Locate the cell with the specified text and output its (X, Y) center coordinate. 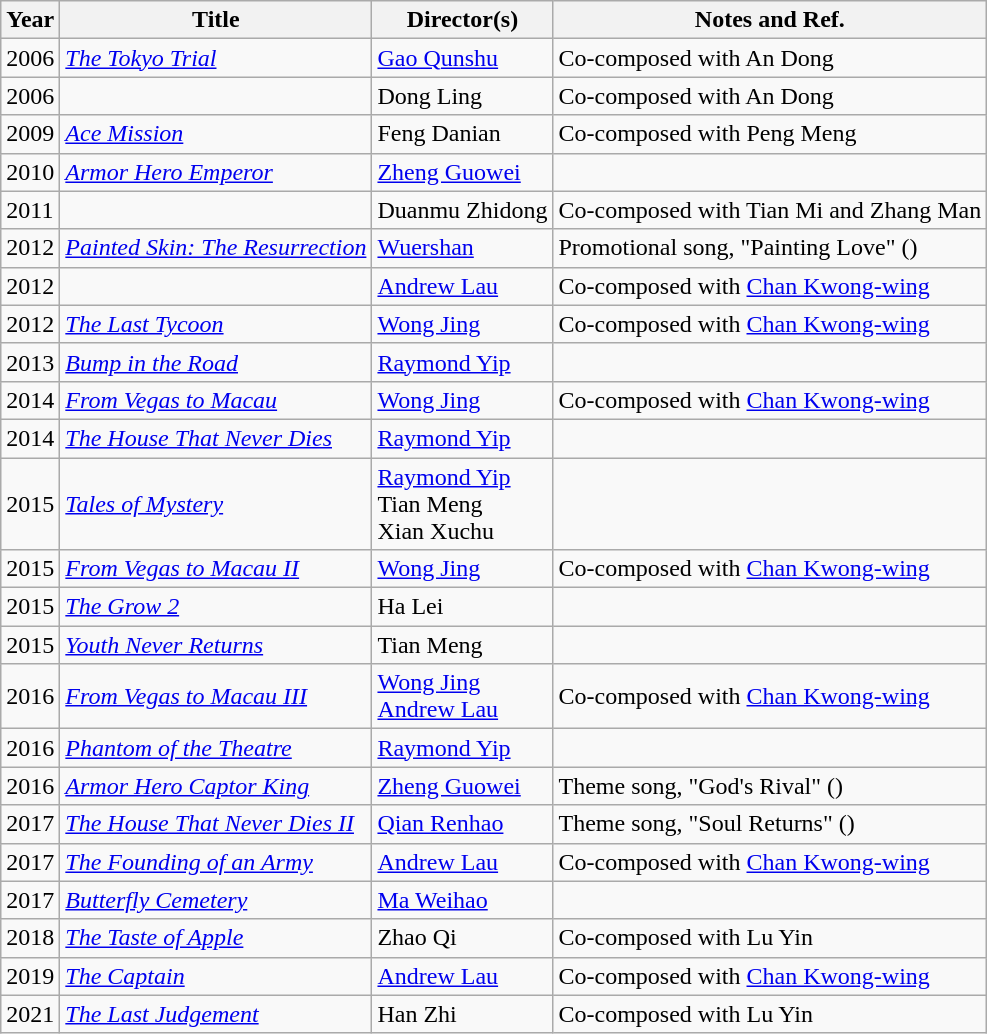
Co-composed with Peng Meng (770, 134)
2013 (30, 362)
Bump in the Road (216, 362)
2009 (30, 134)
Wuershan (462, 248)
2019 (30, 976)
Dong Ling (462, 96)
Armor Hero Captor King (216, 786)
The House That Never Dies (216, 438)
Year (30, 20)
Raymond YipTian MengXian Xuchu (462, 504)
Butterfly Cemetery (216, 900)
Wong JingAndrew Lau (462, 696)
Promotional song, "Painting Love" () (770, 248)
The Last Judgement (216, 1014)
Tales of Mystery (216, 504)
Director(s) (462, 20)
2011 (30, 210)
The Founding of an Army (216, 862)
The Grow 2 (216, 607)
Ha Lei (462, 607)
From Vegas to Macau III (216, 696)
Notes and Ref. (770, 20)
Han Zhi (462, 1014)
Feng Danian (462, 134)
Ma Weihao (462, 900)
2018 (30, 938)
The Taste of Apple (216, 938)
Theme song, "Soul Returns" () (770, 824)
From Vegas to Macau (216, 400)
Armor Hero Emperor (216, 172)
The Last Tycoon (216, 324)
Title (216, 20)
Duanmu Zhidong (462, 210)
Youth Never Returns (216, 645)
2021 (30, 1014)
Co-composed with Tian Mi and Zhang Man (770, 210)
Zhao Qi (462, 938)
Gao Qunshu (462, 58)
Theme song, "God's Rival" () (770, 786)
Ace Mission (216, 134)
Qian Renhao (462, 824)
The House That Never Dies II (216, 824)
From Vegas to Macau II (216, 569)
2010 (30, 172)
Tian Meng (462, 645)
Painted Skin: The Resurrection (216, 248)
The Tokyo Trial (216, 58)
Phantom of the Theatre (216, 748)
The Captain (216, 976)
